Output the (x, y) coordinate of the center of the cell containing the given text.  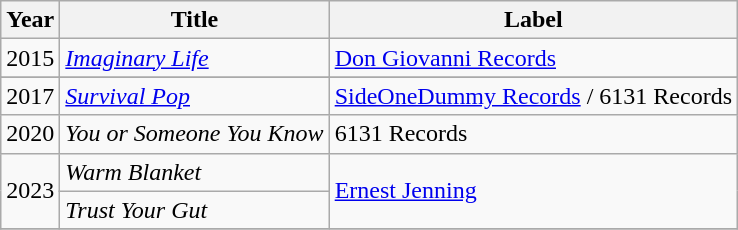
Trust Your Gut (194, 210)
Imaginary Life (194, 58)
Survival Pop (194, 96)
Ernest Jenning (533, 191)
2015 (30, 58)
2023 (30, 191)
Label (533, 20)
Don Giovanni Records (533, 58)
You or Someone You Know (194, 134)
Warm Blanket (194, 172)
Year (30, 20)
Title (194, 20)
2017 (30, 96)
SideOneDummy Records / 6131 Records (533, 96)
6131 Records (533, 134)
2020 (30, 134)
